Determine the (X, Y) coordinate at the center of the cell enclosing the given text.  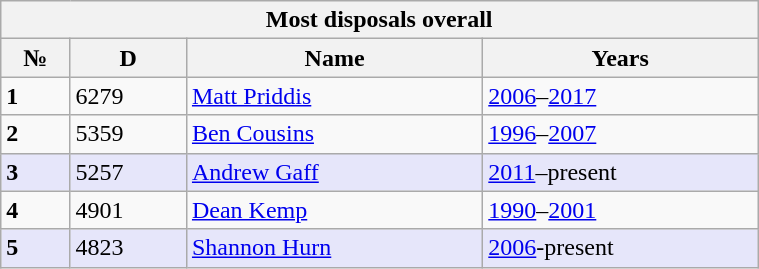
5 (36, 248)
Shannon Hurn (334, 248)
4 (36, 210)
2006–2017 (620, 96)
№ (36, 58)
Years (620, 58)
Dean Kemp (334, 210)
1996–2007 (620, 134)
2 (36, 134)
5257 (128, 172)
1990–2001 (620, 210)
2011–present (620, 172)
D (128, 58)
1 (36, 96)
3 (36, 172)
5359 (128, 134)
Name (334, 58)
4901 (128, 210)
6279 (128, 96)
Andrew Gaff (334, 172)
4823 (128, 248)
Most disposals overall (380, 20)
Ben Cousins (334, 134)
Matt Priddis (334, 96)
2006-present (620, 248)
